Detect which cell encompasses the target text, then output its [x, y] center coordinate. 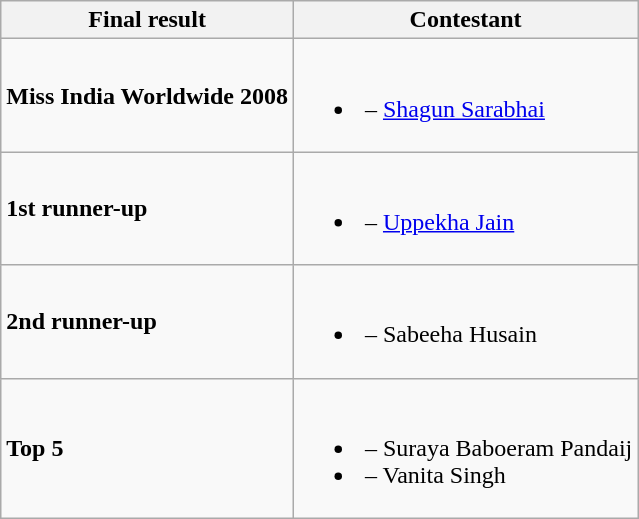
Top 5 [148, 448]
Miss India Worldwide 2008 [148, 96]
2nd runner-up [148, 322]
1st runner-up [148, 208]
– Sabeeha Husain [465, 322]
Contestant [465, 20]
Final result [148, 20]
– Uppekha Jain [465, 208]
– Suraya Baboeram Pandaij – Vanita Singh [465, 448]
– Shagun Sarabhai [465, 96]
